Capture the cell that displays the provided text and extract its (X, Y) central coordinate. 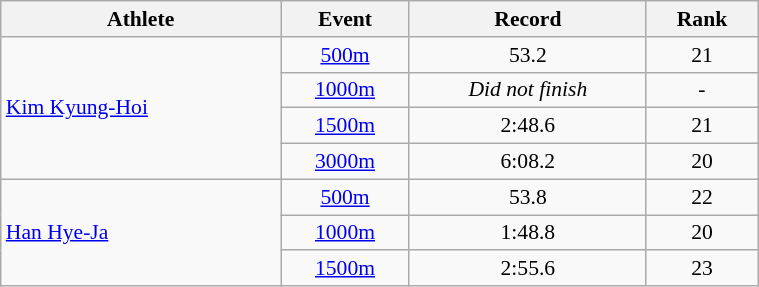
1:48.8 (528, 233)
Rank (702, 19)
3000m (346, 162)
2:48.6 (528, 126)
Han Hye-Ja (141, 232)
53.2 (528, 55)
53.8 (528, 197)
2:55.6 (528, 269)
Did not finish (528, 90)
22 (702, 197)
- (702, 90)
Athlete (141, 19)
23 (702, 269)
6:08.2 (528, 162)
Kim Kyung-Hoi (141, 108)
Record (528, 19)
Event (346, 19)
